Capture the cell that displays the provided text and extract its [x, y] central coordinate. 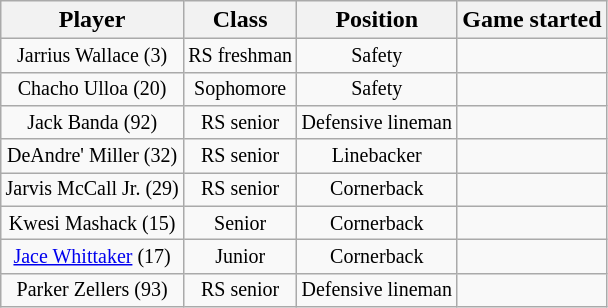
DeAndre' Miller (32) [92, 156]
Senior [240, 222]
Player [92, 20]
RS freshman [240, 56]
Jarvis McCall Jr. (29) [92, 190]
Junior [240, 256]
Position [377, 20]
Kwesi Mashack (15) [92, 222]
Linebacker [377, 156]
Jarrius Wallace (3) [92, 56]
Sophomore [240, 88]
Class [240, 20]
Jace Whittaker (17) [92, 256]
Jack Banda (92) [92, 122]
Game started [532, 20]
Chacho Ulloa (20) [92, 88]
Parker Zellers (93) [92, 290]
